Output the (x, y) coordinate of the center of the cell containing the given text.  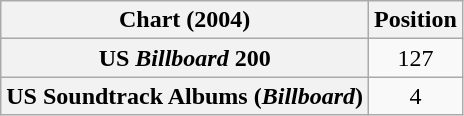
US Billboard 200 (185, 58)
US Soundtrack Albums (Billboard) (185, 96)
Chart (2004) (185, 20)
4 (416, 96)
Position (416, 20)
127 (416, 58)
